Capture the cell that displays the provided text and extract its [X, Y] central coordinate. 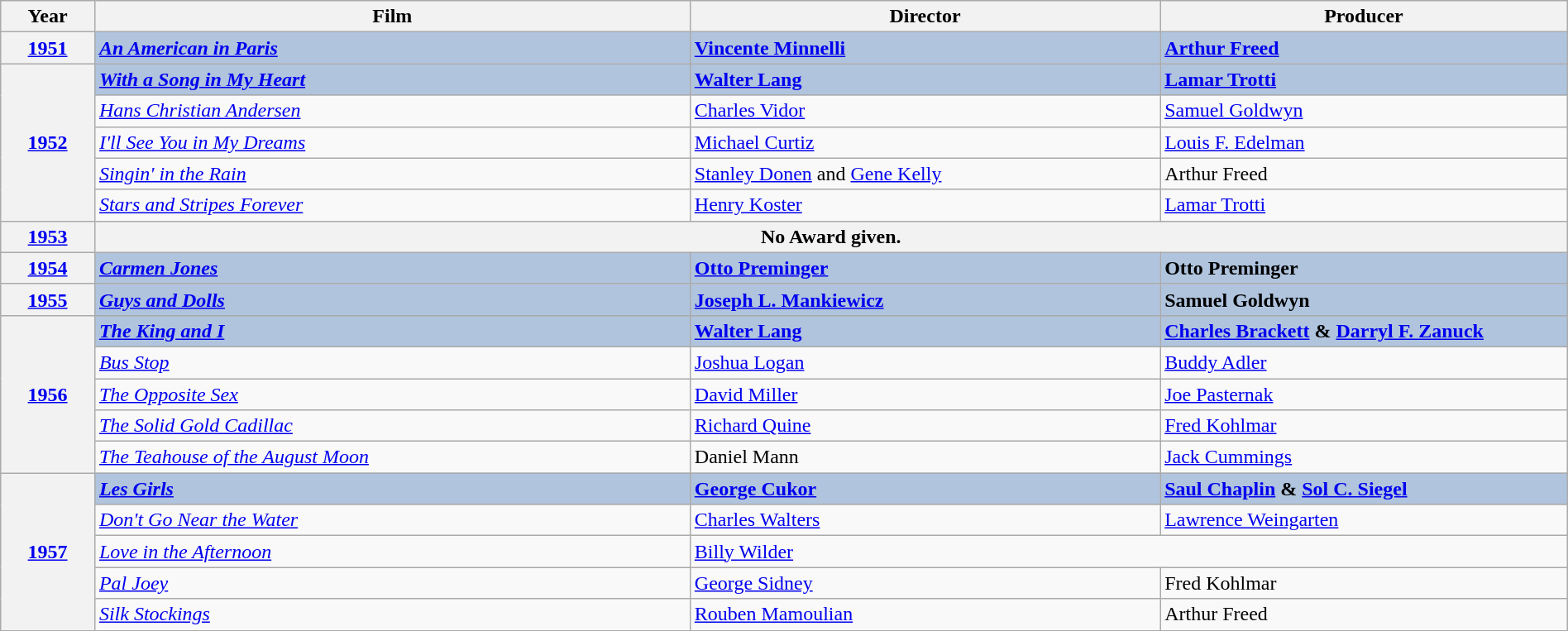
Charles Walters [925, 520]
Guys and Dolls [392, 299]
Carmen Jones [392, 268]
Rouben Mamoulian [925, 614]
The Solid Gold Cadillac [392, 426]
Hans Christian Andersen [392, 111]
Joshua Logan [925, 362]
Buddy Adler [1365, 362]
Les Girls [392, 489]
With a Song in My Heart [392, 79]
Film [392, 17]
Year [48, 17]
Joe Pasternak [1365, 394]
Stanley Donen and Gene Kelly [925, 174]
The Teahouse of the August Moon [392, 457]
Stars and Stripes Forever [392, 205]
Michael Curtiz [925, 142]
Lawrence Weingarten [1365, 520]
Bus Stop [392, 362]
Silk Stockings [392, 614]
Joseph L. Mankiewicz [925, 299]
Daniel Mann [925, 457]
The Opposite Sex [392, 394]
I'll See You in My Dreams [392, 142]
Don't Go Near the Water [392, 520]
David Miller [925, 394]
1953 [48, 237]
1956 [48, 394]
Henry Koster [925, 205]
Saul Chaplin & Sol C. Siegel [1365, 489]
Director [925, 17]
Vincente Minnelli [925, 48]
Pal Joey [392, 583]
Richard Quine [925, 426]
Jack Cummings [1365, 457]
George Cukor [925, 489]
1951 [48, 48]
Louis F. Edelman [1365, 142]
Singin' in the Rain [392, 174]
1955 [48, 299]
The King and I [392, 331]
Love in the Afternoon [392, 552]
1954 [48, 268]
George Sidney [925, 583]
Billy Wilder [1128, 552]
Charles Brackett & Darryl F. Zanuck [1365, 331]
Producer [1365, 17]
Charles Vidor [925, 111]
An American in Paris [392, 48]
1952 [48, 142]
No Award given. [830, 237]
1957 [48, 552]
